Locate the cell with the specified text and output its [x, y] center coordinate. 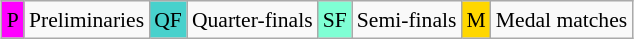
P [13, 20]
QF [168, 20]
M [476, 20]
Quarter-finals [252, 20]
Medal matches [562, 20]
Semi-finals [407, 20]
Preliminaries [86, 20]
SF [335, 20]
